Identify which cell holds the provided text, then report its [x, y] central coordinate. 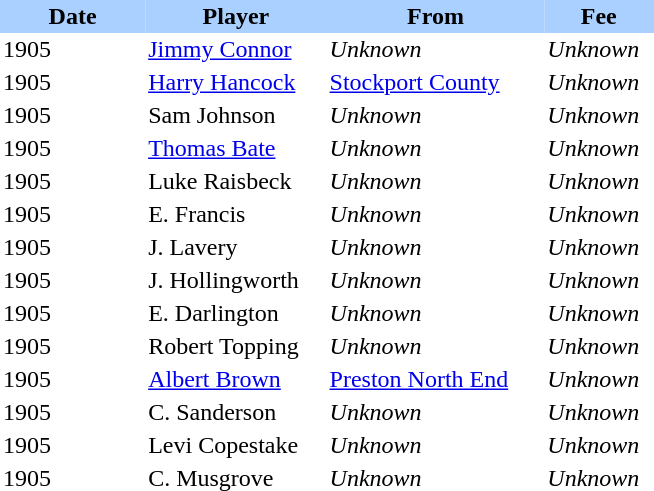
Preston North End [436, 380]
J. Hollingworth [236, 280]
Albert Brown [236, 380]
Fee [598, 16]
Luke Raisbeck [236, 182]
From [436, 16]
Player [236, 16]
Stockport County [436, 82]
C. Sanderson [236, 412]
E. Darlington [236, 314]
E. Francis [236, 214]
J. Lavery [236, 248]
Levi Copestake [236, 446]
Thomas Bate [236, 148]
Sam Johnson [236, 116]
Robert Topping [236, 346]
Jimmy Connor [236, 50]
Date [72, 16]
Harry Hancock [236, 82]
